Detect which cell encompasses the target text, then output its [X, Y] center coordinate. 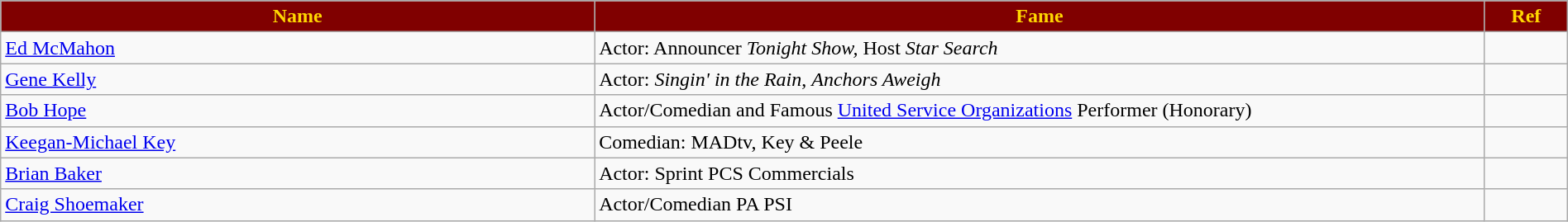
Actor/Comedian PA PSI [1040, 205]
Comedian: MADtv, Key & Peele [1040, 142]
Actor: Sprint PCS Commercials [1040, 173]
Name [298, 17]
Keegan-Michael Key [298, 142]
Actor: Singin' in the Rain, Anchors Aweigh [1040, 79]
Brian Baker [298, 173]
Actor: Announcer Tonight Show, Host Star Search [1040, 48]
Fame [1040, 17]
Ed McMahon [298, 48]
Ref [1526, 17]
Gene Kelly [298, 79]
Actor/Comedian and Famous United Service Organizations Performer (Honorary) [1040, 111]
Bob Hope [298, 111]
Craig Shoemaker [298, 205]
